Capture the cell that displays the provided text and extract its (x, y) central coordinate. 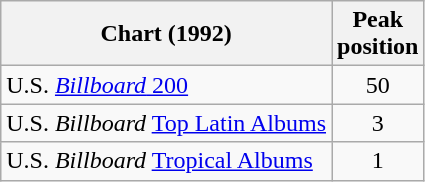
U.S. Billboard Tropical Albums (166, 161)
Peakposition (378, 34)
50 (378, 85)
1 (378, 161)
Chart (1992) (166, 34)
U.S. Billboard Top Latin Albums (166, 123)
U.S. Billboard 200 (166, 85)
3 (378, 123)
